From the cell containing the given text, extract its center point as [x, y] coordinate. 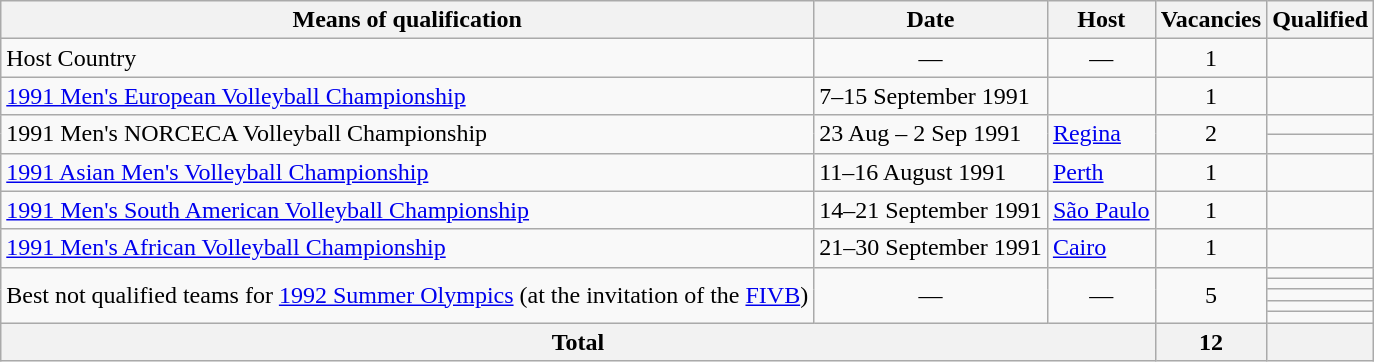
1991 Men's South American Volleyball Championship [408, 210]
Date [931, 20]
Means of qualification [408, 20]
1991 Men's African Volleyball Championship [408, 248]
12 [1211, 341]
Vacancies [1211, 20]
Regina [1101, 134]
5 [1211, 294]
1991 Men's NORCECA Volleyball Championship [408, 134]
1991 Asian Men's Volleyball Championship [408, 172]
Cairo [1101, 248]
2 [1211, 134]
Total [578, 341]
Perth [1101, 172]
14–21 September 1991 [931, 210]
1991 Men's European Volleyball Championship [408, 96]
— [931, 58]
23 Aug – 2 Sep 1991 [931, 134]
Qualified [1320, 20]
Best not qualified teams for 1992 Summer Olympics (at the invitation of the FIVB) [408, 294]
21–30 September 1991 [931, 248]
São Paulo [1101, 210]
11–16 August 1991 [931, 172]
7–15 September 1991 [931, 96]
Host [1101, 20]
Host Country [408, 58]
